Provide the [X, Y] coordinate of the cell's center where the given text is located.  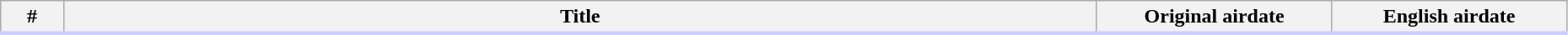
Original airdate [1214, 17]
English airdate [1449, 17]
Title [580, 17]
# [32, 17]
